Determine the (X, Y) coordinate at the center of the cell enclosing the given text.  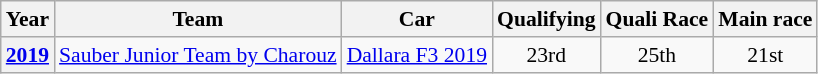
23rd (546, 55)
Qualifying (546, 19)
Car (417, 19)
21st (765, 55)
Sauber Junior Team by Charouz (198, 55)
Quali Race (658, 19)
25th (658, 55)
Year (28, 19)
2019 (28, 55)
Team (198, 19)
Dallara F3 2019 (417, 55)
Main race (765, 19)
